From the cell containing the given text, extract its center point as (x, y) coordinate. 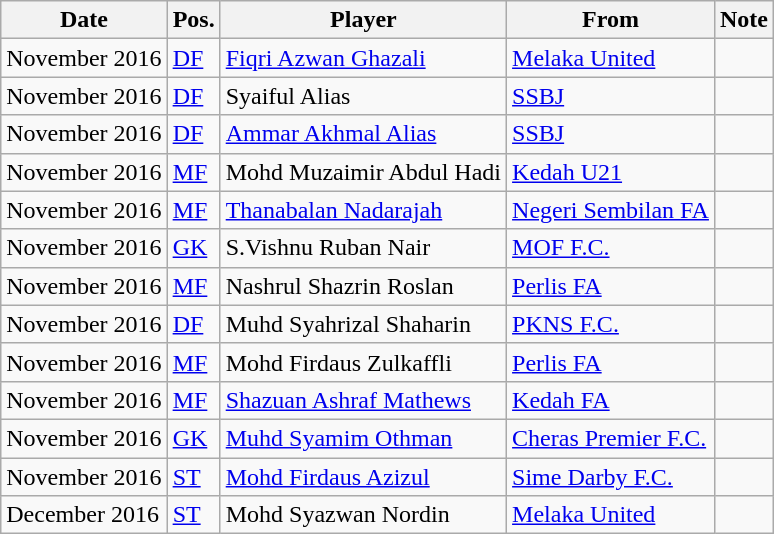
Mohd Syazwan Nordin (363, 515)
Kedah FA (611, 400)
December 2016 (84, 515)
From (611, 20)
Shazuan Ashraf Mathews (363, 400)
MOF F.C. (611, 248)
Mohd Muzaimir Abdul Hadi (363, 172)
Date (84, 20)
Mohd Firdaus Zulkaffli (363, 362)
Fiqri Azwan Ghazali (363, 58)
Note (744, 20)
Ammar Akhmal Alias (363, 134)
Sime Darby F.C. (611, 477)
Mohd Firdaus Azizul (363, 477)
S.Vishnu Ruban Nair (363, 248)
Player (363, 20)
Muhd Syamim Othman (363, 438)
Syaiful Alias (363, 96)
Negeri Sembilan FA (611, 210)
PKNS F.C. (611, 324)
Cheras Premier F.C. (611, 438)
Thanabalan Nadarajah (363, 210)
Pos. (194, 20)
Nashrul Shazrin Roslan (363, 286)
Muhd Syahrizal Shaharin (363, 324)
Kedah U21 (611, 172)
